Extract the [x, y] coordinate from the center of the cell holding the provided text.  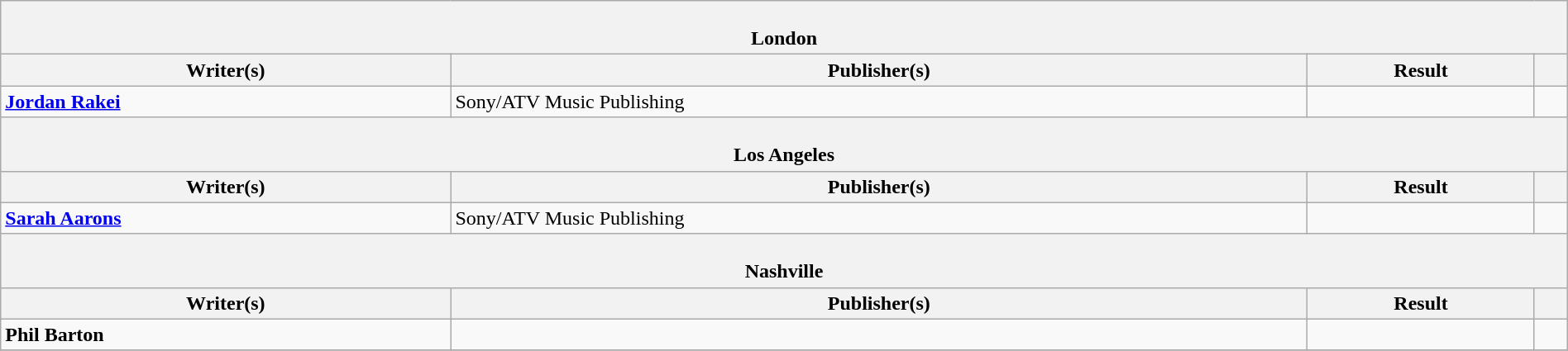
London [784, 28]
Sarah Aarons [226, 218]
Jordan Rakei [226, 102]
Phil Barton [226, 334]
Los Angeles [784, 144]
Nashville [784, 261]
